Output the (X, Y) coordinate of the center of the cell containing the given text.  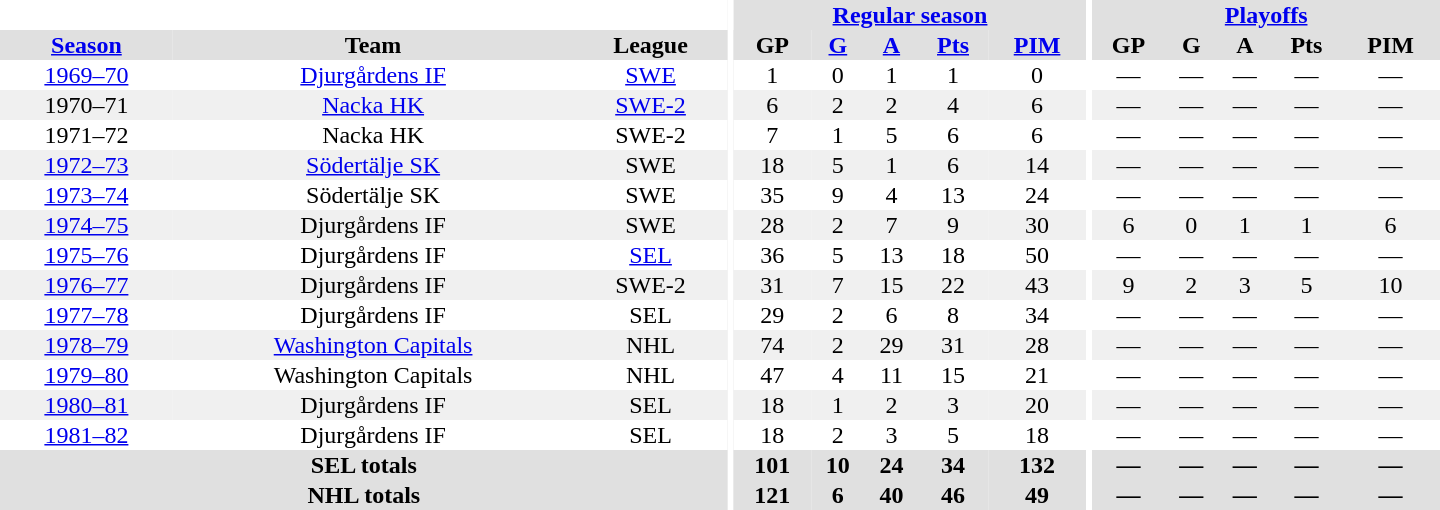
11 (892, 375)
League (650, 45)
50 (1038, 255)
43 (1038, 285)
1979–80 (86, 375)
NHL totals (364, 495)
SEL totals (364, 465)
1971–72 (86, 135)
1977–78 (86, 315)
1969–70 (86, 75)
22 (952, 285)
1973–74 (86, 195)
1981–82 (86, 435)
14 (1038, 165)
Season (86, 45)
Playoffs (1266, 15)
121 (772, 495)
36 (772, 255)
1970–71 (86, 105)
47 (772, 375)
1976–77 (86, 285)
Regular season (910, 15)
30 (1038, 225)
35 (772, 195)
Team (374, 45)
1978–79 (86, 345)
40 (892, 495)
1980–81 (86, 405)
46 (952, 495)
1974–75 (86, 225)
49 (1038, 495)
132 (1038, 465)
1975–76 (86, 255)
101 (772, 465)
1972–73 (86, 165)
8 (952, 315)
20 (1038, 405)
21 (1038, 375)
74 (772, 345)
